Find where the given text appears and provide that cell's center as (x, y) coordinate. 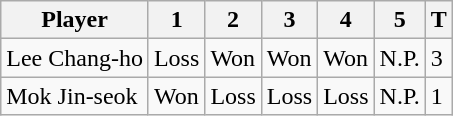
T (438, 20)
2 (233, 20)
5 (400, 20)
4 (346, 20)
Player (75, 20)
Mok Jin-seok (75, 96)
Lee Chang-ho (75, 58)
